Output the (x, y) coordinate of the center of the cell containing the given text.  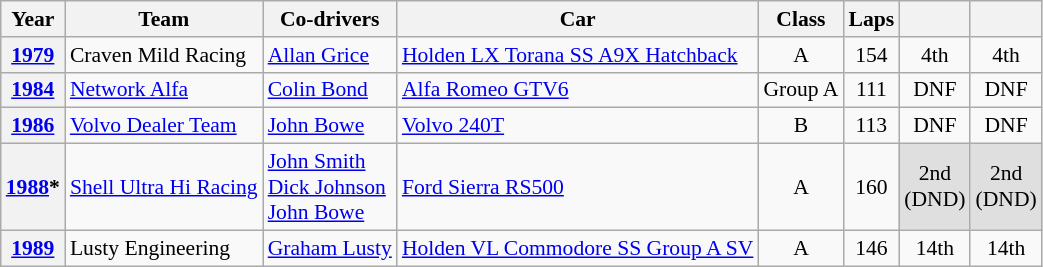
Allan Grice (330, 55)
1988* (33, 188)
Graham Lusty (330, 248)
1989 (33, 248)
Group A (800, 90)
1979 (33, 55)
160 (871, 188)
1984 (33, 90)
B (800, 126)
Network Alfa (164, 90)
Co-drivers (330, 19)
1986 (33, 126)
Team (164, 19)
Car (578, 19)
Volvo 240T (578, 126)
Shell Ultra Hi Racing (164, 188)
113 (871, 126)
Alfa Romeo GTV6 (578, 90)
Volvo Dealer Team (164, 126)
Colin Bond (330, 90)
John Bowe (330, 126)
Ford Sierra RS500 (578, 188)
Holden LX Torana SS A9X Hatchback (578, 55)
146 (871, 248)
154 (871, 55)
John Smith Dick Johnson John Bowe (330, 188)
Class (800, 19)
Lusty Engineering (164, 248)
Laps (871, 19)
Year (33, 19)
111 (871, 90)
Craven Mild Racing (164, 55)
Holden VL Commodore SS Group A SV (578, 248)
